Extract the [X, Y] coordinate from the center of the cell holding the provided text.  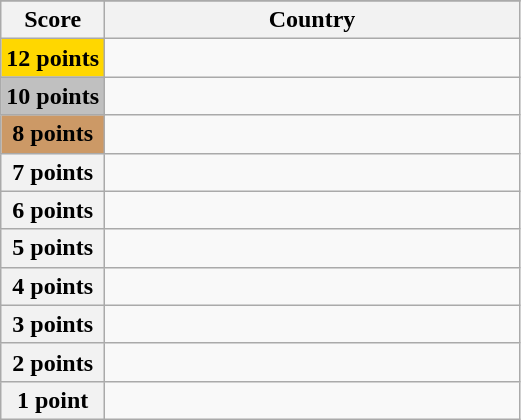
8 points [53, 134]
Score [53, 20]
12 points [53, 58]
3 points [53, 324]
5 points [53, 248]
4 points [53, 286]
7 points [53, 172]
6 points [53, 210]
10 points [53, 96]
2 points [53, 362]
1 point [53, 400]
Country [312, 20]
